Output the [x, y] coordinate of the center of the cell containing the given text.  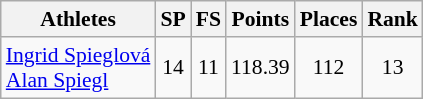
13 [392, 68]
Rank [392, 19]
11 [208, 68]
Ingrid SpieglováAlan Spiegl [78, 68]
Points [260, 19]
FS [208, 19]
14 [172, 68]
Places [329, 19]
112 [329, 68]
118.39 [260, 68]
Athletes [78, 19]
SP [172, 19]
